Detect which cell encompasses the target text, then output its (x, y) center coordinate. 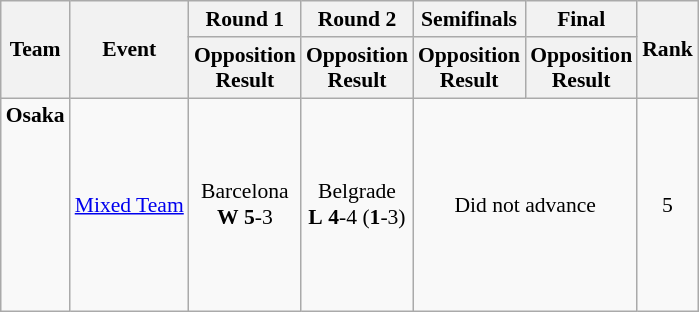
Barcelona W 5-3 (245, 205)
Round 1 (245, 19)
Round 2 (357, 19)
Did not advance (525, 205)
Final (581, 19)
Rank (668, 50)
5 (668, 205)
Belgrade L 4-4 (1-3) (357, 205)
Semifinals (469, 19)
Team (36, 50)
Osaka (36, 205)
Event (130, 50)
Mixed Team (130, 205)
